From the cell containing the given text, extract its center point as [X, Y] coordinate. 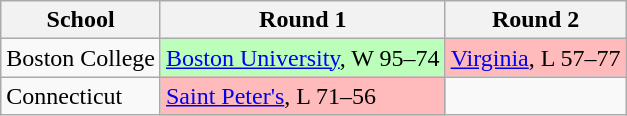
Round 2 [536, 20]
Round 1 [302, 20]
Connecticut [81, 96]
School [81, 20]
Saint Peter's, L 71–56 [302, 96]
Boston University, W 95–74 [302, 58]
Boston College [81, 58]
Virginia, L 57–77 [536, 58]
